Pinpoint the cell where the given text exists, returning its (x, y) midpoint coordinate. 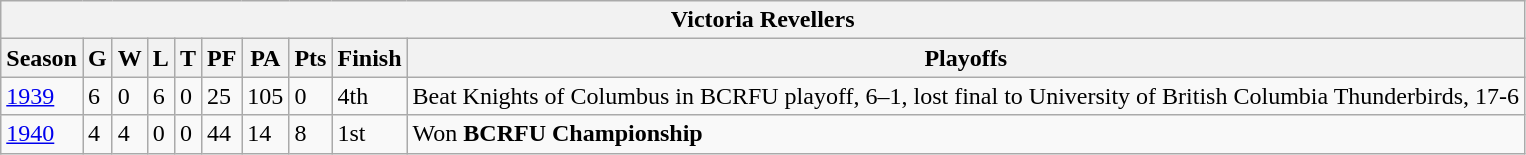
Pts (310, 58)
44 (221, 134)
Season (42, 58)
1st (370, 134)
Victoria Revellers (763, 20)
8 (310, 134)
Finish (370, 58)
PF (221, 58)
L (160, 58)
T (188, 58)
Beat Knights of Columbus in BCRFU playoff, 6–1, lost final to University of British Columbia Thunderbirds, 17-6 (966, 96)
1940 (42, 134)
25 (221, 96)
PA (266, 58)
G (97, 58)
105 (266, 96)
Won BCRFU Championship (966, 134)
14 (266, 134)
W (130, 58)
Playoffs (966, 58)
4th (370, 96)
1939 (42, 96)
